Return the [x, y] coordinate for the center point of the cell that contains the specified text.  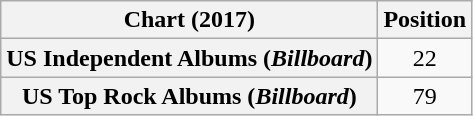
US Independent Albums (Billboard) [190, 58]
Position [425, 20]
22 [425, 58]
Chart (2017) [190, 20]
US Top Rock Albums (Billboard) [190, 96]
79 [425, 96]
